Identify which cell holds the provided text, then report its [x, y] central coordinate. 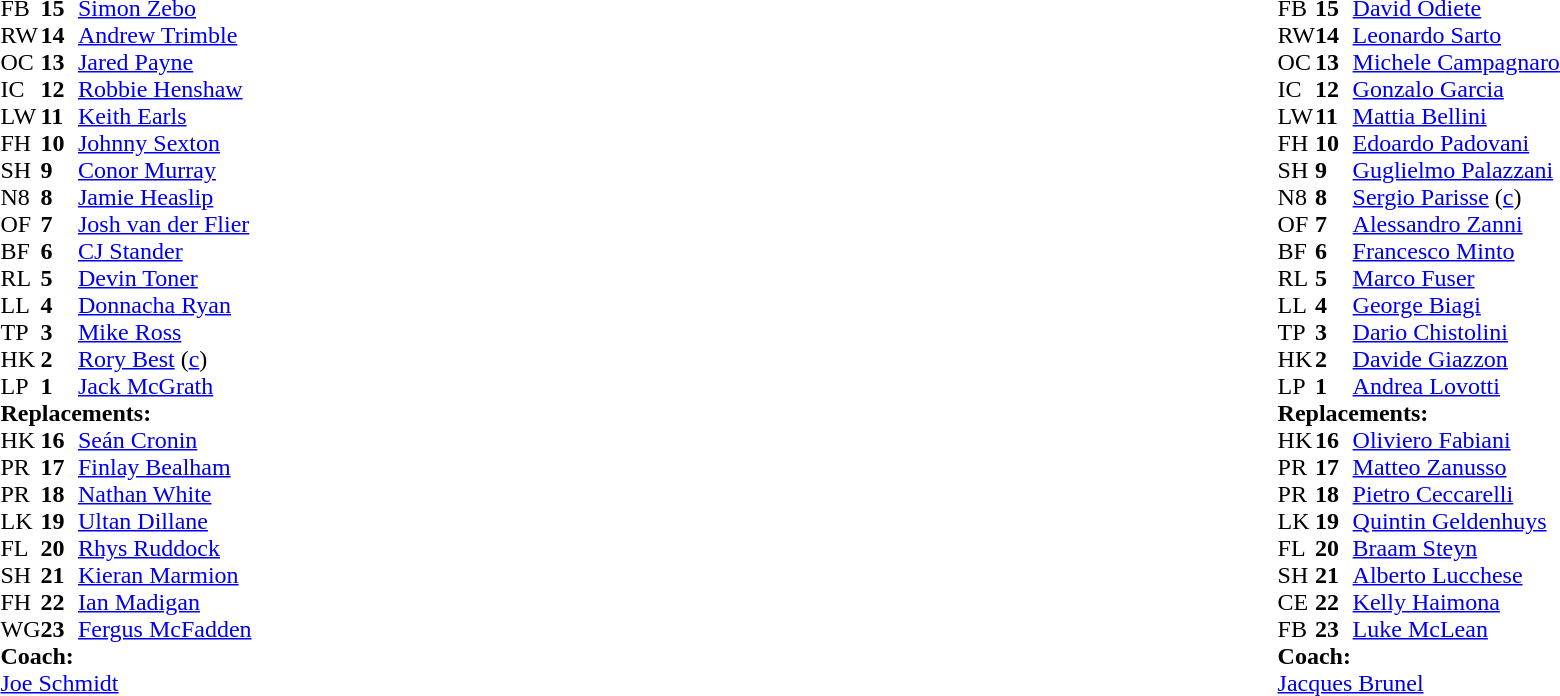
Rory Best (c) [165, 360]
Rhys Ruddock [165, 548]
Andrew Trimble [165, 36]
Marco Fuser [1456, 278]
Devin Toner [165, 278]
Nathan White [165, 494]
Jared Payne [165, 62]
Ultan Dillane [165, 522]
CE [1297, 602]
Oliviero Fabiani [1456, 440]
WG [20, 630]
Mattia Bellini [1456, 116]
Josh van der Flier [165, 224]
FB [1297, 630]
Davide Giazzon [1456, 360]
Matteo Zanusso [1456, 468]
Francesco Minto [1456, 252]
Luke McLean [1456, 630]
Jack McGrath [165, 386]
Alberto Lucchese [1456, 576]
Dario Chistolini [1456, 332]
Kieran Marmion [165, 576]
Mike Ross [165, 332]
Conor Murray [165, 170]
Guglielmo Palazzani [1456, 170]
Quintin Geldenhuys [1456, 522]
Robbie Henshaw [165, 90]
Finlay Bealham [165, 468]
Keith Earls [165, 116]
Alessandro Zanni [1456, 224]
Kelly Haimona [1456, 602]
Edoardo Padovani [1456, 144]
Seán Cronin [165, 440]
Sergio Parisse (c) [1456, 198]
Donnacha Ryan [165, 306]
Leonardo Sarto [1456, 36]
Braam Steyn [1456, 548]
George Biagi [1456, 306]
Ian Madigan [165, 602]
Fergus McFadden [165, 630]
Johnny Sexton [165, 144]
Jamie Heaslip [165, 198]
CJ Stander [165, 252]
Pietro Ceccarelli [1456, 494]
Andrea Lovotti [1456, 386]
Gonzalo Garcia [1456, 90]
Michele Campagnaro [1456, 62]
